Extract the [X, Y] coordinate from the center of the cell holding the provided text.  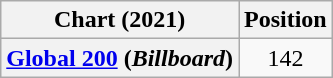
Chart (2021) [120, 20]
Global 200 (Billboard) [120, 58]
142 [285, 58]
Position [285, 20]
